Locate the cell with the specified text and output its (X, Y) center coordinate. 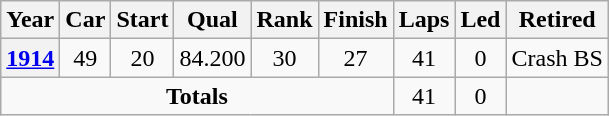
Rank (284, 20)
84.200 (212, 58)
Led (480, 20)
Start (142, 20)
Totals (197, 96)
Year (30, 20)
Car (86, 20)
30 (284, 58)
20 (142, 58)
49 (86, 58)
Crash BS (557, 58)
Finish (356, 20)
1914 (30, 58)
Qual (212, 20)
Laps (424, 20)
27 (356, 58)
Retired (557, 20)
